Output the [X, Y] coordinate of the center of the cell containing the given text.  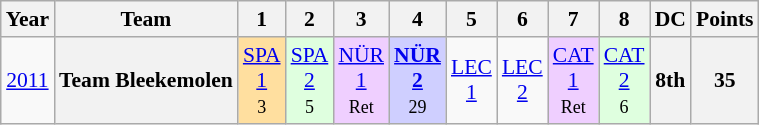
2 [310, 19]
CAT26 [624, 80]
Team [146, 19]
4 [418, 19]
NÜR229 [418, 80]
8th [670, 80]
DC [670, 19]
Points [725, 19]
CAT1Ret [574, 80]
LEC1 [472, 80]
LEC2 [522, 80]
35 [725, 80]
SPA25 [310, 80]
5 [472, 19]
1 [262, 19]
3 [361, 19]
7 [574, 19]
8 [624, 19]
Team Bleekemolen [146, 80]
SPA13 [262, 80]
Year [28, 19]
2011 [28, 80]
6 [522, 19]
NÜR1Ret [361, 80]
